Locate the cell with the specified text and output its (X, Y) center coordinate. 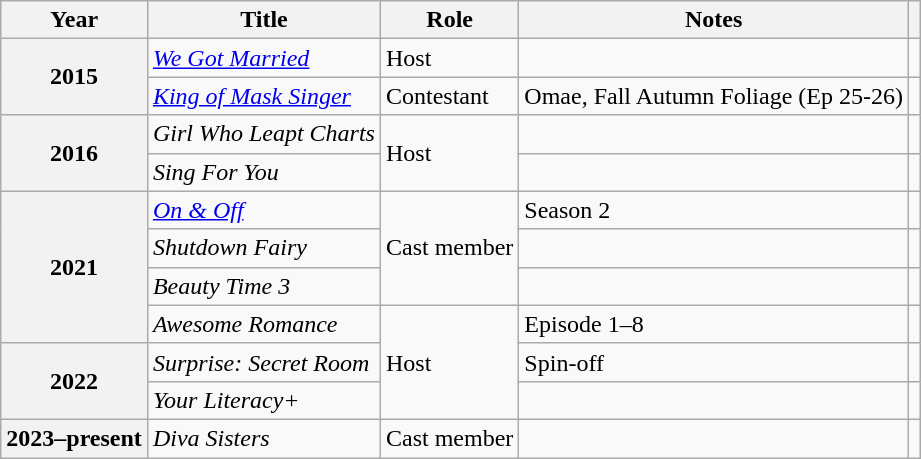
Year (74, 20)
Spin-off (714, 362)
2021 (74, 267)
Notes (714, 20)
Role (449, 20)
Season 2 (714, 210)
Diva Sisters (264, 438)
King of Mask Singer (264, 96)
Episode 1–8 (714, 324)
Shutdown Fairy (264, 248)
Sing For You (264, 172)
Awesome Romance (264, 324)
2016 (74, 153)
On & Off (264, 210)
Title (264, 20)
We Got Married (264, 58)
Your Literacy+ (264, 400)
Beauty Time 3 (264, 286)
Contestant (449, 96)
2015 (74, 77)
Omae, Fall Autumn Foliage (Ep 25-26) (714, 96)
Girl Who Leapt Charts (264, 134)
2023–present (74, 438)
2022 (74, 381)
Surprise: Secret Room (264, 362)
